From the cell containing the given text, extract its center point as (x, y) coordinate. 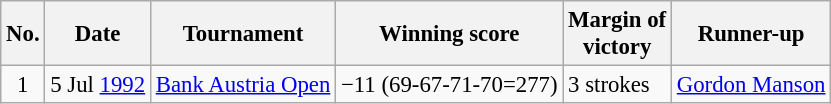
Tournament (242, 34)
Gordon Manson (750, 85)
Bank Austria Open (242, 85)
Winning score (450, 34)
No. (23, 34)
3 strokes (618, 85)
−11 (69-67-71-70=277) (450, 85)
5 Jul 1992 (98, 85)
Date (98, 34)
Runner-up (750, 34)
1 (23, 85)
Margin ofvictory (618, 34)
